For the text-containing cell, return its midpoint in (x, y) coordinate format. 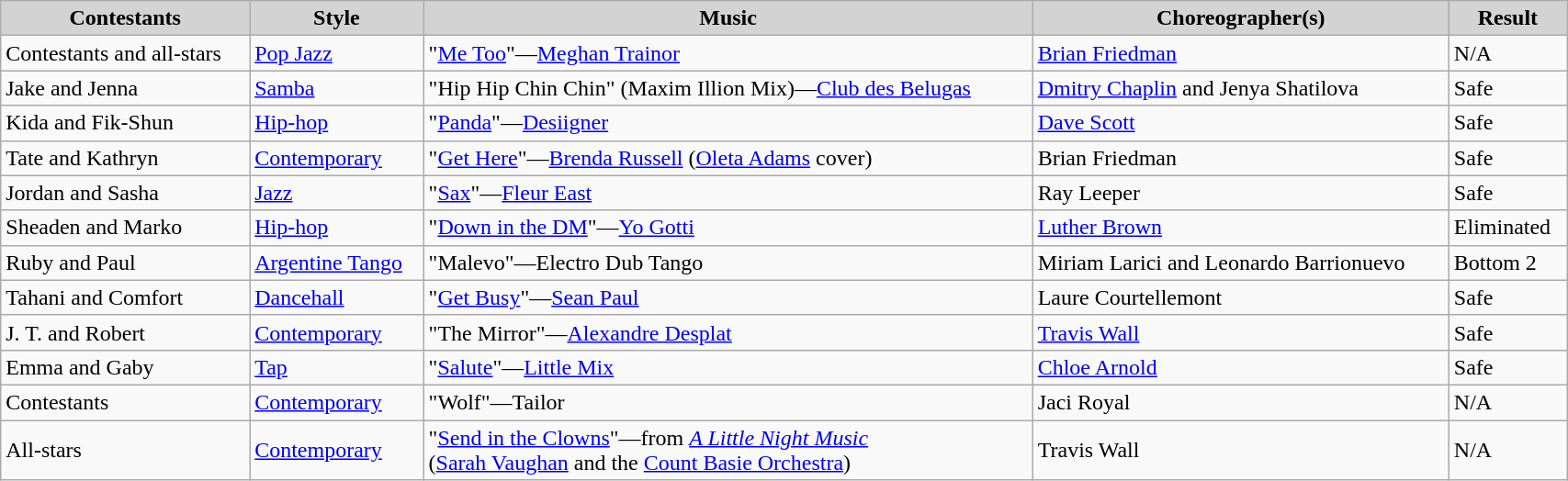
Tahani and Comfort (125, 297)
"Get Here"—Brenda Russell (Oleta Adams cover) (728, 158)
Chloe Arnold (1240, 367)
Jazz (336, 193)
"Down in the DM"—Yo Gotti (728, 228)
"Sax"—Fleur East (728, 193)
Samba (336, 88)
"Panda"—Desiigner (728, 123)
Ruby and Paul (125, 263)
Result (1507, 18)
Pop Jazz (336, 53)
Choreographer(s) (1240, 18)
Dancehall (336, 297)
Jordan and Sasha (125, 193)
Jaci Royal (1240, 402)
Luther Brown (1240, 228)
"Me Too"—Meghan Trainor (728, 53)
Contestants and all-stars (125, 53)
Eliminated (1507, 228)
J. T. and Robert (125, 332)
Dave Scott (1240, 123)
Music (728, 18)
Ray Leeper (1240, 193)
All-stars (125, 450)
Tate and Kathryn (125, 158)
"Get Busy"—Sean Paul (728, 297)
Bottom 2 (1507, 263)
"Send in the Clowns"—from A Little Night Music (Sarah Vaughan and the Count Basie Orchestra) (728, 450)
Miriam Larici and Leonardo Barrionuevo (1240, 263)
"Malevo"—Electro Dub Tango (728, 263)
Dmitry Chaplin and Jenya Shatilova (1240, 88)
"The Mirror"—Alexandre Desplat (728, 332)
"Hip Hip Chin Chin" (Maxim Illion Mix)—Club des Belugas (728, 88)
Argentine Tango (336, 263)
Sheaden and Marko (125, 228)
Tap (336, 367)
"Wolf"—Tailor (728, 402)
Laure Courtellemont (1240, 297)
Jake and Jenna (125, 88)
Emma and Gaby (125, 367)
Kida and Fik-Shun (125, 123)
Style (336, 18)
"Salute"—Little Mix (728, 367)
